Find where the given text appears and provide that cell's center as (X, Y) coordinate. 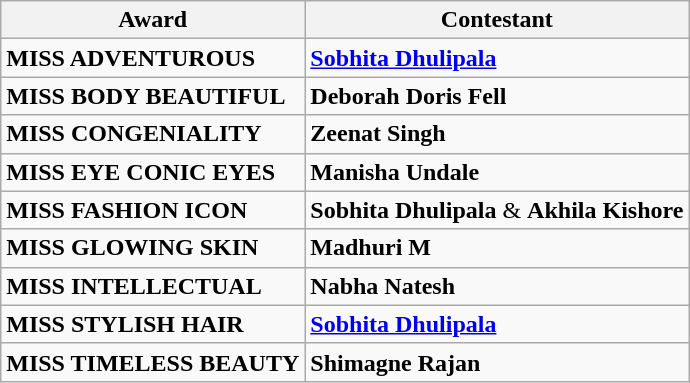
MISS INTELLECTUAL (153, 286)
Madhuri M (497, 248)
Manisha Undale (497, 172)
Zeenat Singh (497, 134)
MISS GLOWING SKIN (153, 248)
Award (153, 20)
MISS STYLISH HAIR (153, 324)
MISS BODY BEAUTIFUL (153, 96)
Contestant (497, 20)
Shimagne Rajan (497, 362)
MISS CONGENIALITY (153, 134)
MISS TIMELESS BEAUTY (153, 362)
Nabha Natesh (497, 286)
Sobhita Dhulipala & Akhila Kishore (497, 210)
Deborah Doris Fell (497, 96)
MISS EYE CONIC EYES (153, 172)
MISS ADVENTUROUS (153, 58)
MISS FASHION ICON (153, 210)
